Locate the cell with the specified text and output its [x, y] center coordinate. 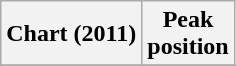
Peakposition [188, 34]
Chart (2011) [72, 34]
